Scan for the cell matching the given text and deliver its (X, Y) coordinate at center. 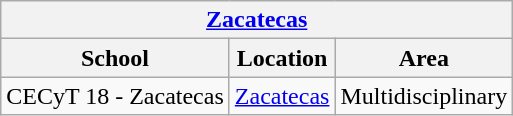
School (116, 58)
Location (282, 58)
Area (424, 58)
CECyT 18 - Zacatecas (116, 96)
Multidisciplinary (424, 96)
